Extract the [X, Y] coordinate from the center of the cell holding the provided text.  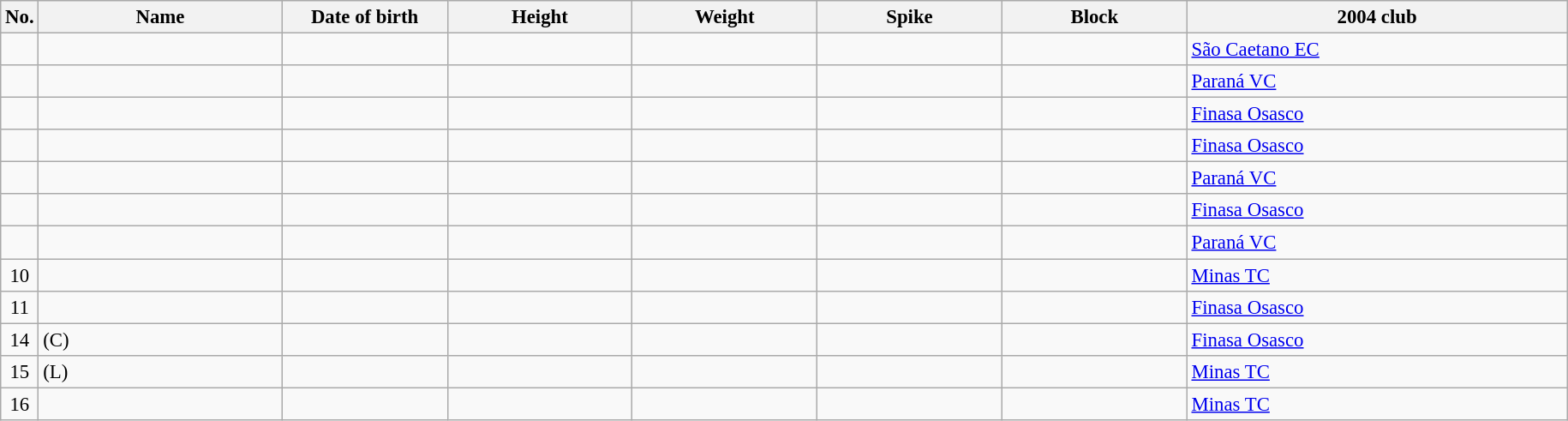
No. [20, 17]
10 [20, 275]
(C) [160, 340]
Block [1094, 17]
2004 club [1377, 17]
Name [160, 17]
14 [20, 340]
16 [20, 404]
15 [20, 371]
São Caetano EC [1377, 50]
11 [20, 307]
Spike [910, 17]
Date of birth [365, 17]
Height [540, 17]
Weight [725, 17]
(L) [160, 371]
